Provide the (X, Y) coordinate of the cell's center where the given text is located.  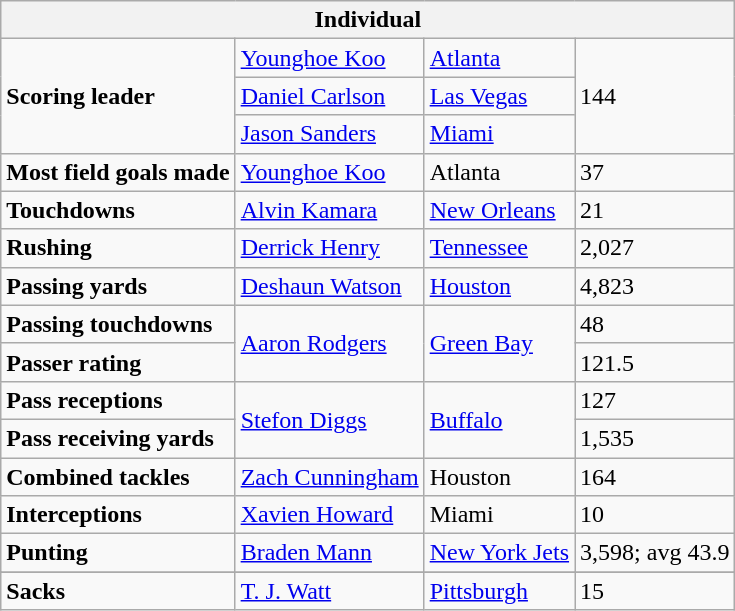
Deshaun Watson (330, 286)
121.5 (655, 362)
Daniel Carlson (330, 96)
Jason Sanders (330, 134)
Most field goals made (118, 172)
164 (655, 477)
144 (655, 96)
Pass receiving yards (118, 438)
Pittsburgh (499, 591)
Tennessee (499, 248)
Interceptions (118, 515)
Xavien Howard (330, 515)
New York Jets (499, 553)
New Orleans (499, 210)
Braden Mann (330, 553)
Passer rating (118, 362)
4,823 (655, 286)
Stefon Diggs (330, 419)
T. J. Watt (330, 591)
Sacks (118, 591)
Pass receptions (118, 400)
1,535 (655, 438)
Alvin Kamara (330, 210)
Punting (118, 553)
Rushing (118, 248)
Passing touchdowns (118, 324)
Passing yards (118, 286)
10 (655, 515)
2,027 (655, 248)
3,598; avg 43.9 (655, 553)
37 (655, 172)
21 (655, 210)
48 (655, 324)
Buffalo (499, 419)
127 (655, 400)
Aaron Rodgers (330, 343)
Touchdowns (118, 210)
Zach Cunningham (330, 477)
Derrick Henry (330, 248)
15 (655, 591)
Combined tackles (118, 477)
Individual (368, 20)
Las Vegas (499, 96)
Green Bay (499, 343)
Scoring leader (118, 96)
